Search for the cell housing the specified text and yield its (x, y) center coordinate. 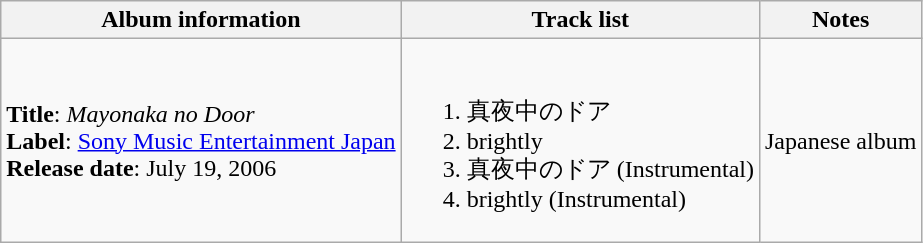
Japanese album (840, 140)
Title: Mayonaka no DoorLabel: Sony Music Entertainment JapanRelease date: July 19, 2006 (201, 140)
Notes (840, 20)
真夜中のドアbrightly真夜中のドア (Instrumental)brightly (Instrumental) (580, 140)
Track list (580, 20)
Album information (201, 20)
